Find where the given text appears and provide that cell's center as (X, Y) coordinate. 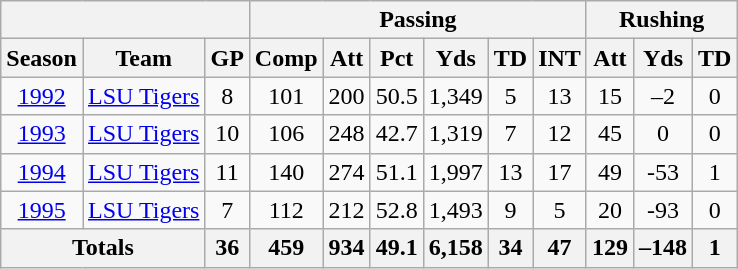
Season (42, 58)
INT (560, 58)
34 (510, 248)
–2 (662, 96)
45 (610, 134)
112 (286, 210)
200 (346, 96)
106 (286, 134)
Passing (418, 20)
459 (286, 248)
Team (143, 58)
1,997 (456, 172)
1992 (42, 96)
212 (346, 210)
20 (610, 210)
47 (560, 248)
1994 (42, 172)
50.5 (396, 96)
49.1 (396, 248)
248 (346, 134)
101 (286, 96)
52.8 (396, 210)
10 (227, 134)
51.1 (396, 172)
Rushing (662, 20)
42.7 (396, 134)
-53 (662, 172)
6,158 (456, 248)
17 (560, 172)
49 (610, 172)
934 (346, 248)
15 (610, 96)
1,493 (456, 210)
1993 (42, 134)
129 (610, 248)
-93 (662, 210)
36 (227, 248)
–148 (662, 248)
8 (227, 96)
140 (286, 172)
1,349 (456, 96)
Totals (103, 248)
1,319 (456, 134)
GP (227, 58)
12 (560, 134)
274 (346, 172)
Comp (286, 58)
11 (227, 172)
Pct (396, 58)
1995 (42, 210)
9 (510, 210)
